Output the [x, y] coordinate of the center of the cell containing the given text.  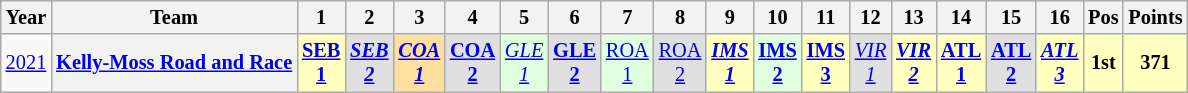
7 [628, 17]
12 [870, 17]
VIR1 [870, 63]
ATL3 [1060, 63]
GLE2 [574, 63]
13 [914, 17]
Points [1155, 17]
Kelly-Moss Road and Race [174, 63]
14 [961, 17]
9 [730, 17]
371 [1155, 63]
4 [472, 17]
ATL2 [1011, 63]
IMS1 [730, 63]
6 [574, 17]
15 [1011, 17]
IMS2 [777, 63]
Team [174, 17]
Year [26, 17]
2 [369, 17]
GLE1 [524, 63]
ATL1 [961, 63]
IMS3 [826, 63]
10 [777, 17]
ROA2 [680, 63]
COA2 [472, 63]
VIR2 [914, 63]
3 [419, 17]
Pos [1103, 17]
11 [826, 17]
ROA1 [628, 63]
COA1 [419, 63]
2021 [26, 63]
1 [321, 17]
SEB1 [321, 63]
1st [1103, 63]
SEB2 [369, 63]
5 [524, 17]
16 [1060, 17]
8 [680, 17]
